Scan for the cell matching the given text and deliver its [x, y] coordinate at center. 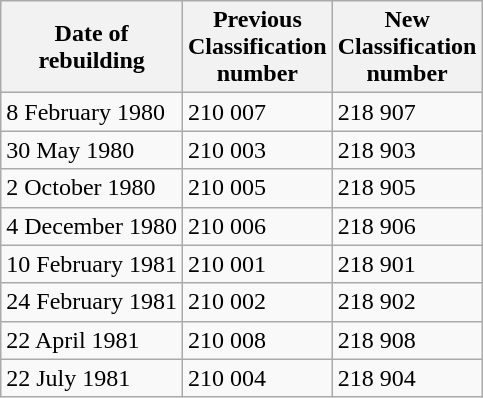
PreviousClassificationnumber [257, 47]
Date ofrebuilding [92, 47]
22 April 1981 [92, 340]
218 908 [407, 340]
4 December 1980 [92, 226]
24 February 1981 [92, 302]
8 February 1980 [92, 112]
218 906 [407, 226]
218 904 [407, 378]
210 003 [257, 150]
218 902 [407, 302]
210 005 [257, 188]
210 002 [257, 302]
218 901 [407, 264]
218 903 [407, 150]
30 May 1980 [92, 150]
210 004 [257, 378]
210 001 [257, 264]
210 006 [257, 226]
210 008 [257, 340]
22 July 1981 [92, 378]
210 007 [257, 112]
10 February 1981 [92, 264]
218 905 [407, 188]
218 907 [407, 112]
2 October 1980 [92, 188]
NewClassificationnumber [407, 47]
